Scan for the cell matching the given text and deliver its [X, Y] coordinate at center. 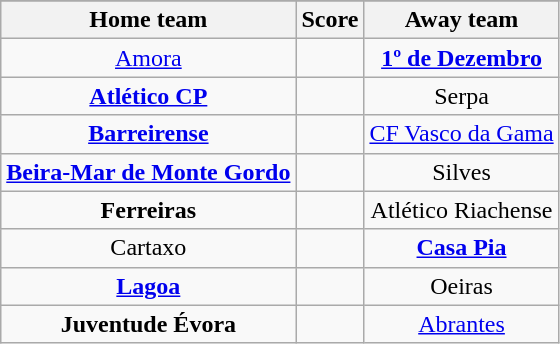
Barreirense [148, 134]
Atlético CP [148, 96]
Ferreiras [148, 210]
Casa Pia [462, 248]
Beira-Mar de Monte Gordo [148, 172]
Atlético Riachense [462, 210]
Lagoa [148, 286]
Oeiras [462, 286]
Score [330, 20]
Home team [148, 20]
Amora [148, 58]
Abrantes [462, 324]
CF Vasco da Gama [462, 134]
Cartaxo [148, 248]
Silves [462, 172]
Juventude Évora [148, 324]
1º de Dezembro [462, 58]
Serpa [462, 96]
Away team [462, 20]
